Find where the given text appears and provide that cell's center as [X, Y] coordinate. 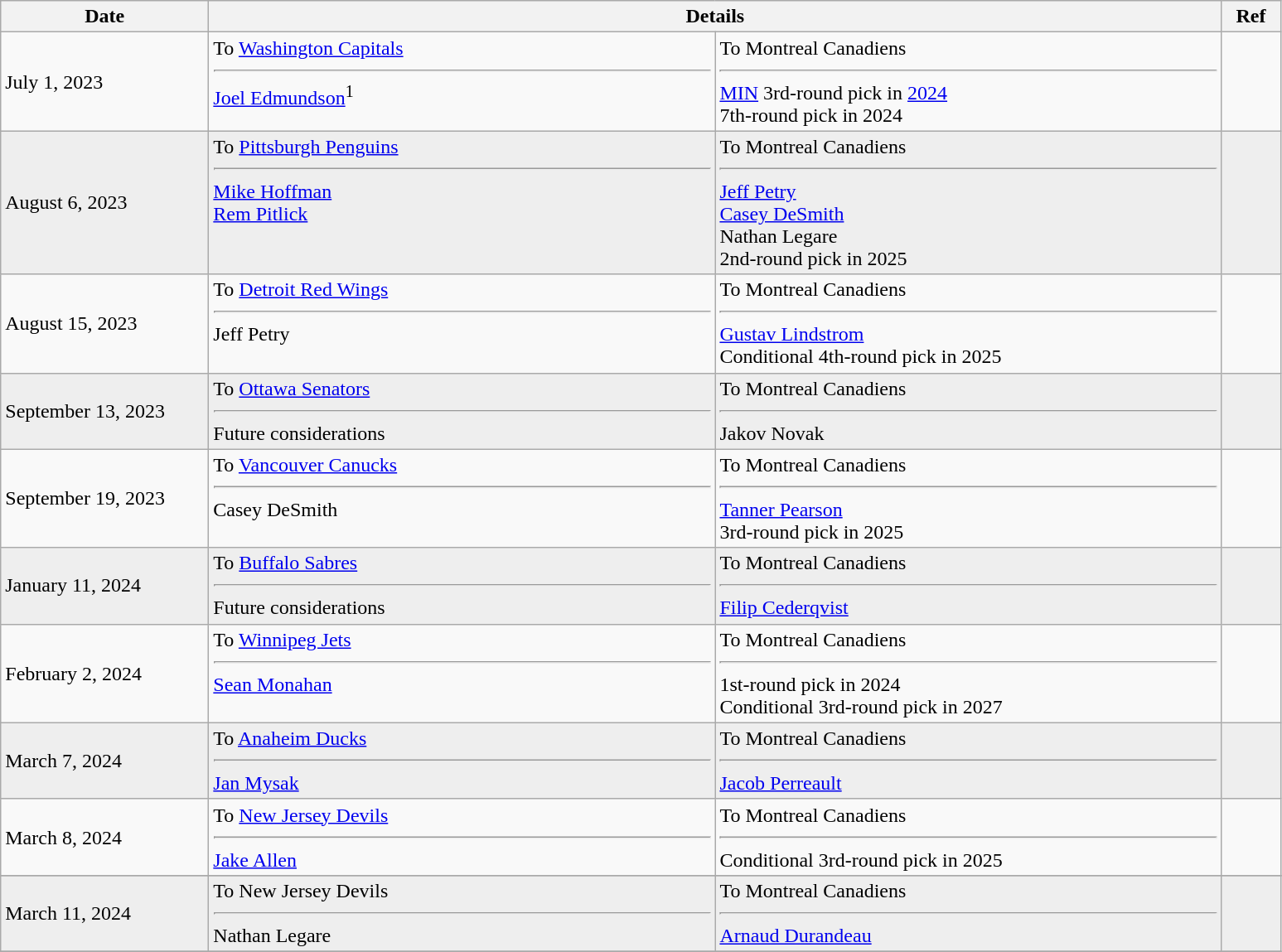
To Montreal CanadiensConditional 3rd-round pick in 2025 [968, 837]
September 13, 2023 [104, 411]
To Montreal CanadiensJeff PetryCasey DeSmithNathan Legare2nd-round pick in 2025 [968, 202]
To Buffalo SabresFuture considerations [462, 586]
To Winnipeg JetsSean Monahan [462, 673]
March 11, 2024 [104, 913]
Ref [1251, 17]
To Washington CapitalsJoel Edmundson1 [462, 81]
To Detroit Red WingsJeff Petry [462, 323]
To Montreal CanadiensJakov Novak [968, 411]
January 11, 2024 [104, 586]
To Ottawa SenatorsFuture considerations [462, 411]
August 6, 2023 [104, 202]
To New Jersey DevilsJake Allen [462, 837]
To Montreal CanadiensTanner Pearson3rd-round pick in 2025 [968, 499]
August 15, 2023 [104, 323]
July 1, 2023 [104, 81]
To New Jersey DevilsNathan Legare [462, 913]
Details [715, 17]
Date [104, 17]
To Anaheim DucksJan Mysak [462, 761]
To Montreal CanadiensArnaud Durandeau [968, 913]
To Vancouver CanucksCasey DeSmith [462, 499]
March 8, 2024 [104, 837]
To Montreal CanadiensGustav LindstromConditional 4th-round pick in 2025 [968, 323]
To Montreal Canadiens1st-round pick in 2024Conditional 3rd-round pick in 2027 [968, 673]
September 19, 2023 [104, 499]
To Montreal CanadiensMIN 3rd-round pick in 20247th-round pick in 2024 [968, 81]
To Montreal CanadiensJacob Perreault [968, 761]
To Montreal CanadiensFilip Cederqvist [968, 586]
February 2, 2024 [104, 673]
To Pittsburgh Penguins Mike HoffmanRem Pitlick [462, 202]
March 7, 2024 [104, 761]
